Capture the cell that displays the provided text and extract its [X, Y] central coordinate. 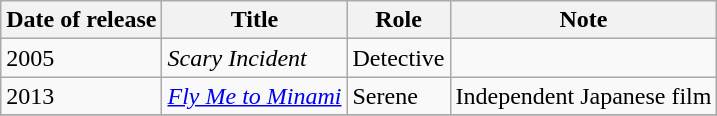
Independent Japanese film [584, 96]
Detective [398, 58]
Note [584, 20]
2013 [82, 96]
Date of release [82, 20]
Fly Me to Minami [254, 96]
Scary Incident [254, 58]
Title [254, 20]
Role [398, 20]
2005 [82, 58]
Serene [398, 96]
